Return the (X, Y) coordinate for the center point of the cell that contains the specified text.  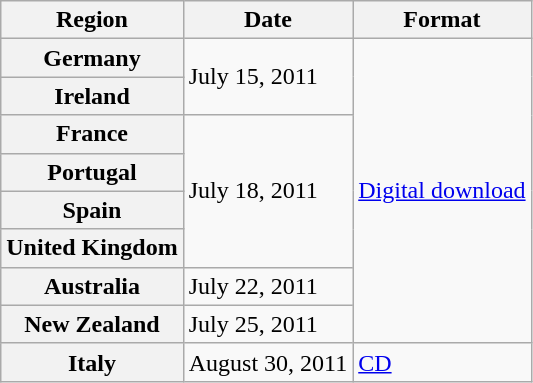
August 30, 2011 (268, 362)
Date (268, 20)
July 25, 2011 (268, 324)
July 15, 2011 (268, 77)
Spain (92, 210)
Portugal (92, 172)
Italy (92, 362)
Ireland (92, 96)
Format (442, 20)
New Zealand (92, 324)
Digital download (442, 191)
CD (442, 362)
July 18, 2011 (268, 191)
United Kingdom (92, 248)
Germany (92, 58)
Region (92, 20)
Australia (92, 286)
France (92, 134)
July 22, 2011 (268, 286)
